Pinpoint the cell where the given text exists, returning its [X, Y] midpoint coordinate. 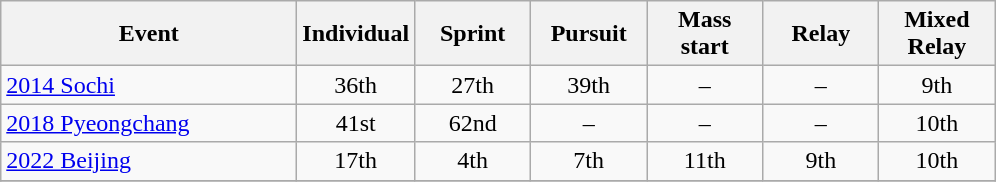
2018 Pyeongchang [149, 123]
17th [356, 161]
41st [356, 123]
Pursuit [589, 34]
Mass start [705, 34]
Sprint [473, 34]
62nd [473, 123]
7th [589, 161]
36th [356, 85]
Mixed Relay [937, 34]
2014 Sochi [149, 85]
11th [705, 161]
2022 Beijing [149, 161]
Relay [821, 34]
4th [473, 161]
39th [589, 85]
Individual [356, 34]
27th [473, 85]
Event [149, 34]
